Find where the given text appears and provide that cell's center as (x, y) coordinate. 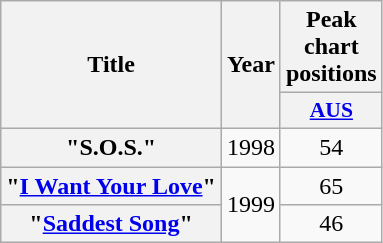
46 (331, 224)
Peak chart positions (331, 47)
1999 (250, 204)
Title (112, 65)
"S.O.S." (112, 147)
Year (250, 65)
"I Want Your Love" (112, 185)
65 (331, 185)
AUS (331, 111)
1998 (250, 147)
54 (331, 147)
"Saddest Song" (112, 224)
